Identify which cell holds the provided text, then report its [x, y] central coordinate. 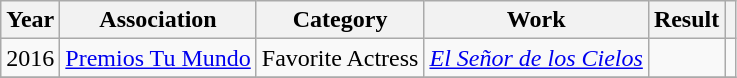
Result [686, 20]
Premios Tu Mundo [158, 58]
2016 [30, 58]
Association [158, 20]
Favorite Actress [340, 58]
El Señor de los Cielos [536, 58]
Category [340, 20]
Year [30, 20]
Work [536, 20]
